Return the [x, y] coordinate for the center point of the cell that contains the specified text.  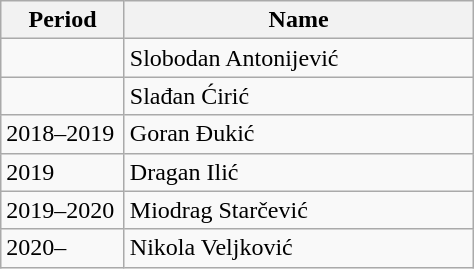
2020– [63, 248]
Slađan Ćirić [298, 96]
Goran Đukić [298, 134]
Dragan Ilić [298, 172]
Slobodan Antonijević [298, 58]
Miodrag Starčević [298, 210]
Nikola Veljković [298, 248]
2019–2020 [63, 210]
2019 [63, 172]
2018–2019 [63, 134]
Name [298, 20]
Period [63, 20]
